Output the [X, Y] coordinate of the center of the cell containing the given text.  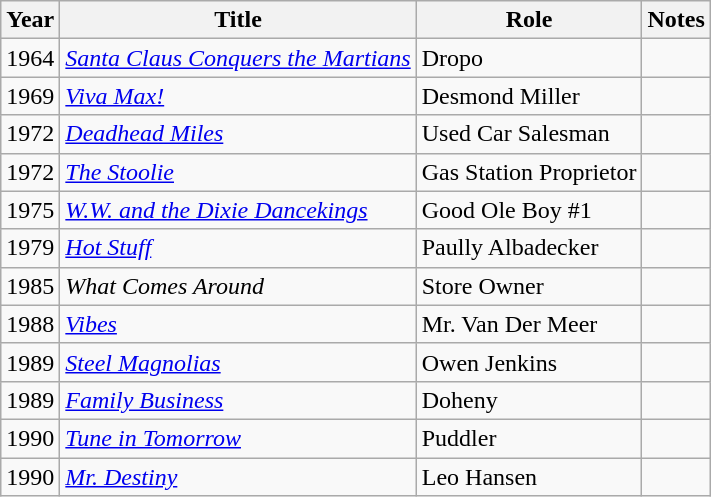
Dropo [529, 58]
Santa Claus Conquers the Martians [238, 58]
Title [238, 20]
Store Owner [529, 286]
Good Ole Boy #1 [529, 210]
Paully Albadecker [529, 248]
Steel Magnolias [238, 362]
Tune in Tomorrow [238, 438]
Used Car Salesman [529, 134]
1975 [30, 210]
Family Business [238, 400]
Owen Jenkins [529, 362]
Viva Max! [238, 96]
1979 [30, 248]
1964 [30, 58]
Leo Hansen [529, 477]
The Stoolie [238, 172]
Hot Stuff [238, 248]
Doheny [529, 400]
Desmond Miller [529, 96]
Gas Station Proprietor [529, 172]
Vibes [238, 324]
W.W. and the Dixie Dancekings [238, 210]
Role [529, 20]
Notes [676, 20]
Puddler [529, 438]
Mr. Van Der Meer [529, 324]
1988 [30, 324]
Deadhead Miles [238, 134]
1969 [30, 96]
1985 [30, 286]
What Comes Around [238, 286]
Year [30, 20]
Mr. Destiny [238, 477]
